Pinpoint the cell where the given text exists, returning its (x, y) midpoint coordinate. 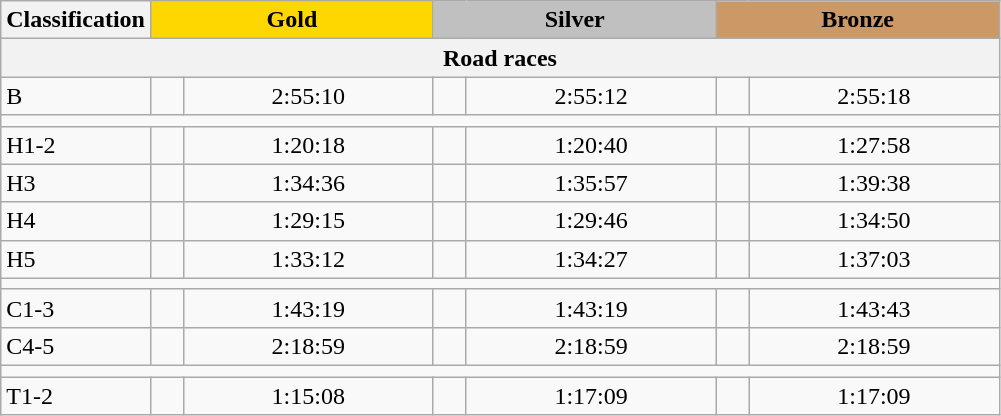
2:55:18 (874, 96)
1:37:03 (874, 259)
Gold (292, 20)
1:34:50 (874, 221)
C4-5 (76, 346)
1:20:40 (591, 145)
1:27:58 (874, 145)
Road races (500, 58)
1:33:12 (308, 259)
Classification (76, 20)
Bronze (858, 20)
Silver (574, 20)
H1-2 (76, 145)
1:43:43 (874, 308)
1:20:18 (308, 145)
1:29:15 (308, 221)
1:34:27 (591, 259)
2:55:12 (591, 96)
B (76, 96)
1:29:46 (591, 221)
H4 (76, 221)
2:55:10 (308, 96)
H3 (76, 183)
1:34:36 (308, 183)
1:35:57 (591, 183)
1:39:38 (874, 183)
H5 (76, 259)
T1-2 (76, 395)
1:15:08 (308, 395)
C1-3 (76, 308)
